Determine the [x, y] coordinate at the center of the cell enclosing the given text.  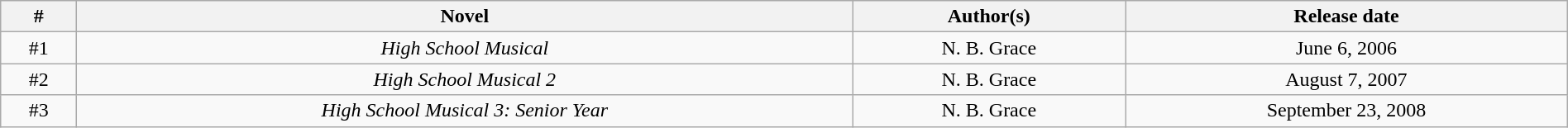
September 23, 2008 [1346, 111]
# [39, 17]
Release date [1346, 17]
Author(s) [989, 17]
Novel [465, 17]
High School Musical 3: Senior Year [465, 111]
#1 [39, 48]
High School Musical 2 [465, 79]
#2 [39, 79]
High School Musical [465, 48]
June 6, 2006 [1346, 48]
August 7, 2007 [1346, 79]
#3 [39, 111]
